Capture the cell that displays the provided text and extract its (X, Y) central coordinate. 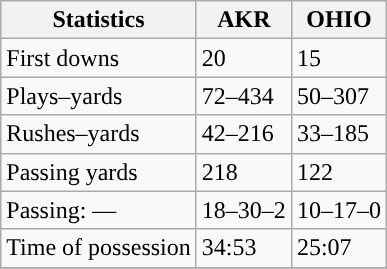
25:07 (338, 248)
Plays–yards (99, 96)
72–434 (244, 96)
15 (338, 58)
18–30–2 (244, 210)
OHIO (338, 20)
Passing yards (99, 172)
33–185 (338, 134)
10–17–0 (338, 210)
First downs (99, 58)
218 (244, 172)
50–307 (338, 96)
Time of possession (99, 248)
42–216 (244, 134)
34:53 (244, 248)
AKR (244, 20)
Passing: –– (99, 210)
122 (338, 172)
20 (244, 58)
Rushes–yards (99, 134)
Statistics (99, 20)
